Determine the (X, Y) coordinate at the center of the cell enclosing the given text.  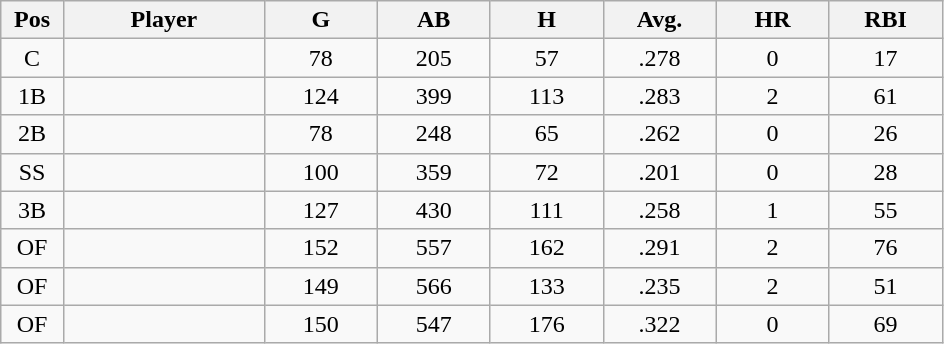
.201 (660, 172)
51 (886, 286)
.283 (660, 96)
Avg. (660, 20)
28 (886, 172)
100 (320, 172)
359 (434, 172)
G (320, 20)
3B (32, 210)
17 (886, 58)
.262 (660, 134)
430 (434, 210)
AB (434, 20)
57 (546, 58)
.278 (660, 58)
113 (546, 96)
C (32, 58)
149 (320, 286)
1 (772, 210)
.322 (660, 324)
72 (546, 172)
Player (164, 20)
111 (546, 210)
124 (320, 96)
566 (434, 286)
Pos (32, 20)
65 (546, 134)
SS (32, 172)
RBI (886, 20)
26 (886, 134)
127 (320, 210)
176 (546, 324)
248 (434, 134)
2B (32, 134)
.291 (660, 248)
69 (886, 324)
.235 (660, 286)
HR (772, 20)
557 (434, 248)
61 (886, 96)
547 (434, 324)
133 (546, 286)
H (546, 20)
399 (434, 96)
1B (32, 96)
150 (320, 324)
76 (886, 248)
55 (886, 210)
162 (546, 248)
.258 (660, 210)
205 (434, 58)
152 (320, 248)
